From the cell containing the given text, extract its center point as [x, y] coordinate. 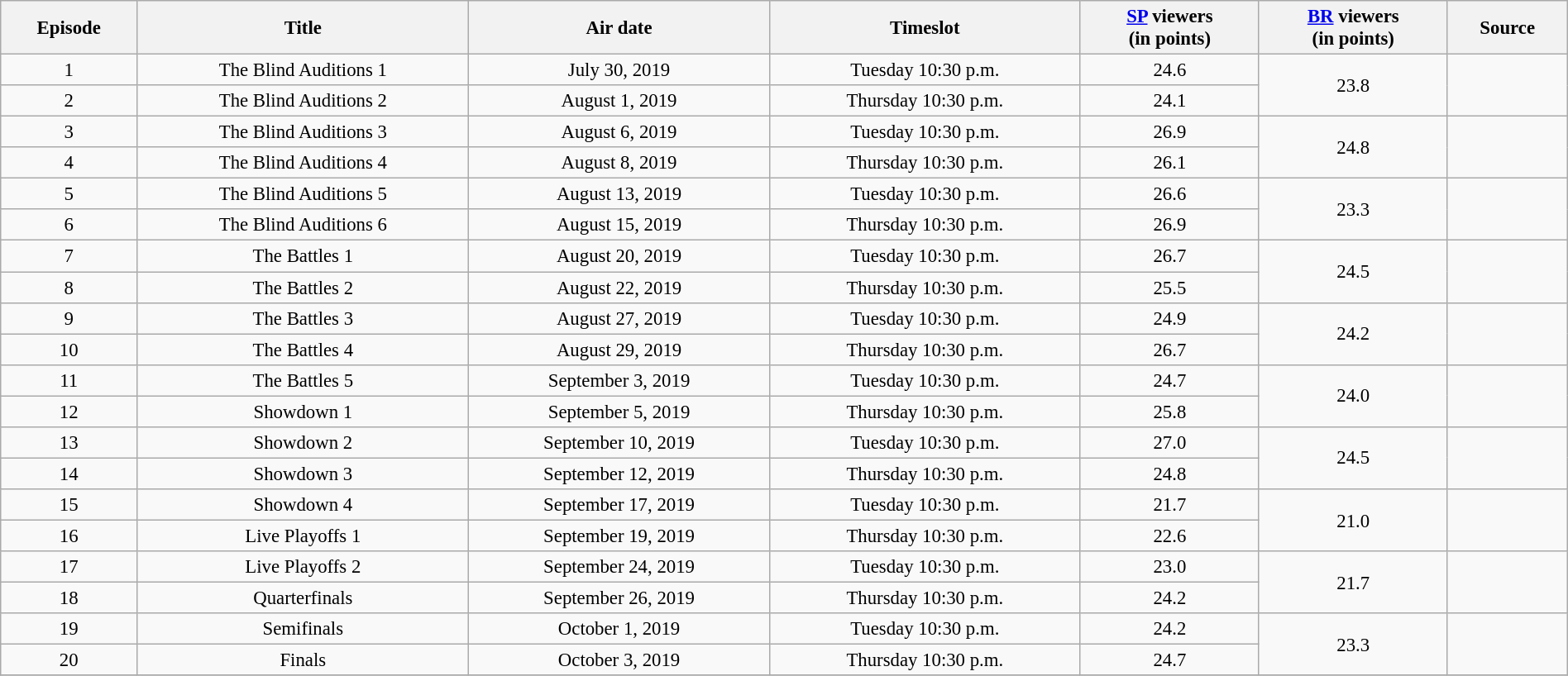
Showdown 1 [303, 412]
July 30, 2019 [619, 70]
24.6 [1169, 70]
Showdown 3 [303, 474]
August 29, 2019 [619, 350]
The Battles 5 [303, 380]
August 20, 2019 [619, 256]
SP viewers(in points) [1169, 28]
BR viewers(in points) [1353, 28]
The Blind Auditions 2 [303, 101]
September 19, 2019 [619, 536]
August 15, 2019 [619, 226]
1 [69, 70]
August 8, 2019 [619, 163]
11 [69, 380]
The Battles 3 [303, 318]
17 [69, 567]
September 3, 2019 [619, 380]
Episode [69, 28]
The Blind Auditions 6 [303, 226]
August 1, 2019 [619, 101]
25.5 [1169, 288]
13 [69, 443]
September 17, 2019 [619, 505]
Source [1507, 28]
The Blind Auditions 5 [303, 194]
August 27, 2019 [619, 318]
24.1 [1169, 101]
8 [69, 288]
The Battles 2 [303, 288]
Live Playoffs 1 [303, 536]
12 [69, 412]
24.9 [1169, 318]
The Battles 4 [303, 350]
The Blind Auditions 3 [303, 132]
2 [69, 101]
October 3, 2019 [619, 660]
The Blind Auditions 4 [303, 163]
25.8 [1169, 412]
Timeslot [925, 28]
7 [69, 256]
August 6, 2019 [619, 132]
Title [303, 28]
The Battles 1 [303, 256]
26.1 [1169, 163]
20 [69, 660]
Live Playoffs 2 [303, 567]
10 [69, 350]
27.0 [1169, 443]
Showdown 2 [303, 443]
26.6 [1169, 194]
18 [69, 598]
September 26, 2019 [619, 598]
Showdown 4 [303, 505]
6 [69, 226]
September 12, 2019 [619, 474]
August 13, 2019 [619, 194]
15 [69, 505]
September 10, 2019 [619, 443]
September 24, 2019 [619, 567]
23.0 [1169, 567]
3 [69, 132]
23.8 [1353, 86]
5 [69, 194]
24.0 [1353, 395]
Semifinals [303, 629]
9 [69, 318]
14 [69, 474]
September 5, 2019 [619, 412]
21.0 [1353, 521]
October 1, 2019 [619, 629]
Air date [619, 28]
19 [69, 629]
August 22, 2019 [619, 288]
4 [69, 163]
Finals [303, 660]
16 [69, 536]
The Blind Auditions 1 [303, 70]
22.6 [1169, 536]
Quarterfinals [303, 598]
